Find where the given text appears and provide that cell's center as (X, Y) coordinate. 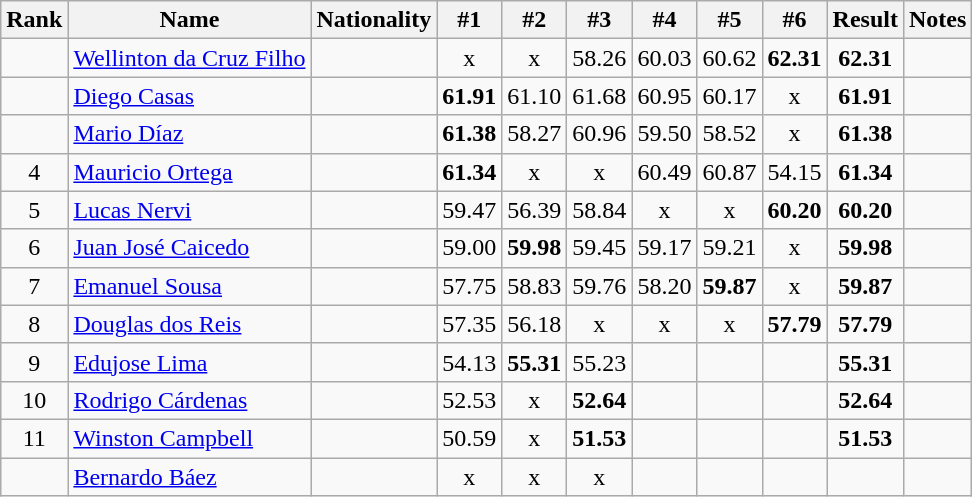
11 (34, 438)
Juan José Caicedo (190, 248)
59.45 (600, 248)
54.13 (470, 362)
Name (190, 20)
60.17 (730, 96)
4 (34, 172)
60.03 (664, 58)
9 (34, 362)
60.62 (730, 58)
Winston Campbell (190, 438)
55.23 (600, 362)
56.39 (534, 210)
59.17 (664, 248)
59.21 (730, 248)
#1 (470, 20)
#3 (600, 20)
52.53 (470, 400)
50.59 (470, 438)
Rodrigo Cárdenas (190, 400)
56.18 (534, 324)
Notes (937, 20)
#2 (534, 20)
10 (34, 400)
58.20 (664, 286)
57.75 (470, 286)
#4 (664, 20)
Mario Díaz (190, 134)
59.00 (470, 248)
7 (34, 286)
58.26 (600, 58)
59.50 (664, 134)
58.52 (730, 134)
Rank (34, 20)
57.35 (470, 324)
Douglas dos Reis (190, 324)
61.68 (600, 96)
8 (34, 324)
59.47 (470, 210)
59.76 (600, 286)
58.27 (534, 134)
61.10 (534, 96)
Diego Casas (190, 96)
54.15 (794, 172)
#5 (730, 20)
60.87 (730, 172)
Result (865, 20)
Emanuel Sousa (190, 286)
60.95 (664, 96)
Bernardo Báez (190, 477)
6 (34, 248)
#6 (794, 20)
58.84 (600, 210)
60.49 (664, 172)
Wellinton da Cruz Filho (190, 58)
Mauricio Ortega (190, 172)
Edujose Lima (190, 362)
5 (34, 210)
Nationality (374, 20)
60.96 (600, 134)
58.83 (534, 286)
Lucas Nervi (190, 210)
